Find where the given text appears and provide that cell's center as (X, Y) coordinate. 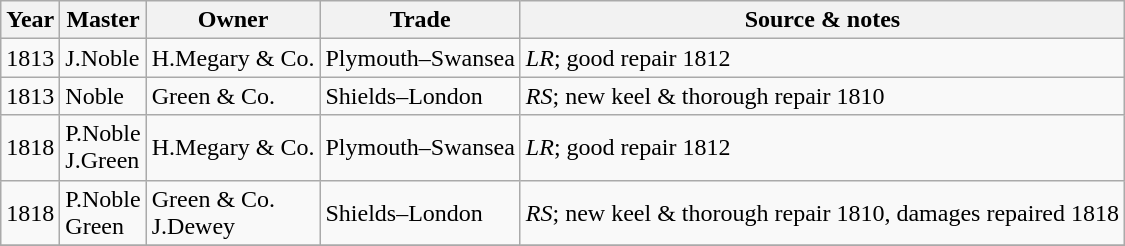
P.NobleJ.Green (103, 148)
P.NobleGreen (103, 212)
Green & Co.J.Dewey (233, 212)
Master (103, 20)
J.Noble (103, 58)
Year (30, 20)
Trade (420, 20)
Green & Co. (233, 96)
RS; new keel & thorough repair 1810 (822, 96)
Source & notes (822, 20)
Noble (103, 96)
RS; new keel & thorough repair 1810, damages repaired 1818 (822, 212)
Owner (233, 20)
